Locate the cell with the specified text and output its [X, Y] center coordinate. 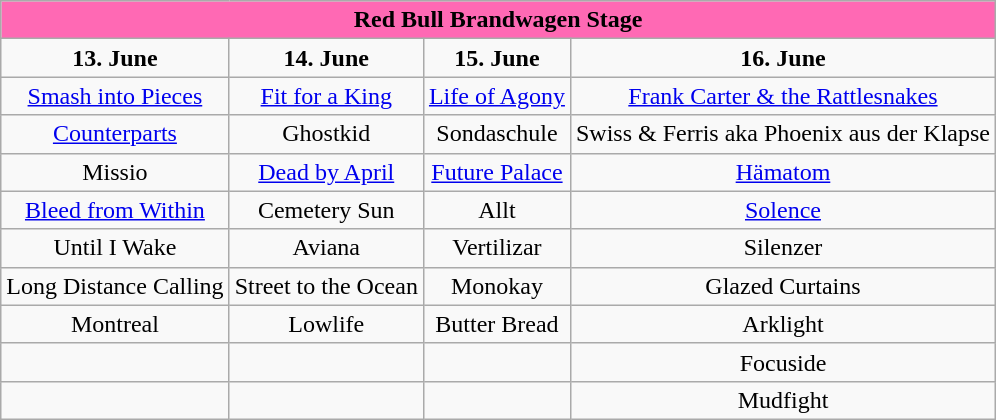
Smash into Pieces [115, 96]
Montreal [115, 324]
Red Bull Brandwagen Stage [498, 20]
Until I Wake [115, 248]
Future Palace [496, 172]
Fit for a King [326, 96]
Hämatom [782, 172]
Bleed from Within [115, 210]
Monokay [496, 286]
15. June [496, 58]
Ghostkid [326, 134]
Butter Bread [496, 324]
Mudfight [782, 400]
Solence [782, 210]
Cemetery Sun [326, 210]
Frank Carter & the Rattlesnakes [782, 96]
Street to the Ocean [326, 286]
Aviana [326, 248]
Long Distance Calling [115, 286]
Swiss & Ferris aka Phoenix aus der Klapse [782, 134]
Vertilizar [496, 248]
13. June [115, 58]
Dead by April [326, 172]
Missio [115, 172]
Counterparts [115, 134]
Arklight [782, 324]
Focuside [782, 362]
16. June [782, 58]
Allt [496, 210]
14. June [326, 58]
Lowlife [326, 324]
Life of Agony [496, 96]
Sondaschule [496, 134]
Glazed Curtains [782, 286]
Silenzer [782, 248]
